From the cell containing the given text, extract its center point as [x, y] coordinate. 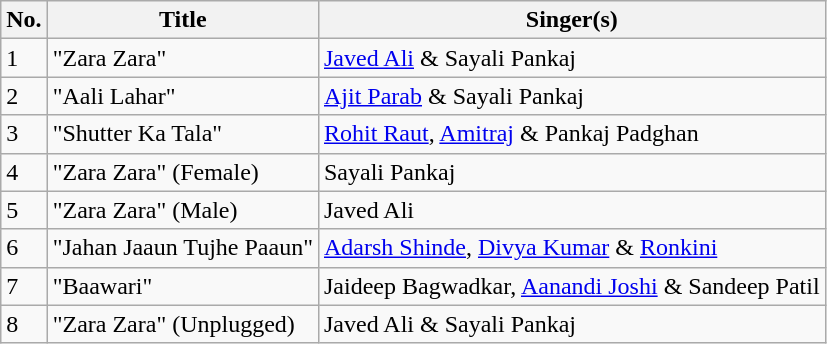
Ajit Parab & Sayali Pankaj [572, 96]
Adarsh Shinde, Divya Kumar & Ronkini [572, 248]
No. [24, 20]
Rohit Raut, Amitraj & Pankaj Padghan [572, 134]
"Zara Zara" (Female) [182, 172]
"Aali Lahar" [182, 96]
8 [24, 324]
"Jahan Jaaun Tujhe Paaun" [182, 248]
4 [24, 172]
5 [24, 210]
"Shutter Ka Tala" [182, 134]
7 [24, 286]
1 [24, 58]
Singer(s) [572, 20]
"Zara Zara" [182, 58]
"Zara Zara" (Unplugged) [182, 324]
Title [182, 20]
6 [24, 248]
"Zara Zara" (Male) [182, 210]
Javed Ali [572, 210]
Sayali Pankaj [572, 172]
Jaideep Bagwadkar, Aanandi Joshi & Sandeep Patil [572, 286]
"Baawari" [182, 286]
3 [24, 134]
2 [24, 96]
